Provide the [x, y] coordinate of the cell's center where the given text is located.  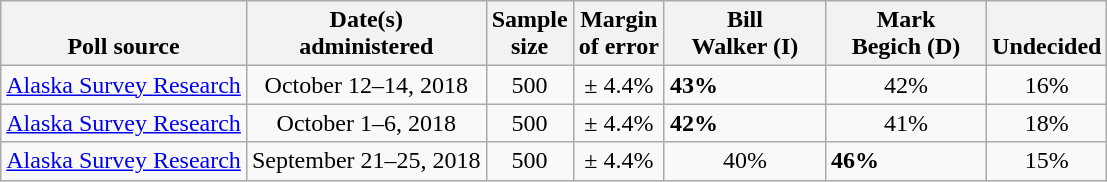
Poll source [124, 34]
Date(s)administered [366, 34]
18% [1047, 123]
40% [744, 161]
BillWalker (I) [744, 34]
46% [906, 161]
MarkBegich (D) [906, 34]
October 1–6, 2018 [366, 123]
41% [906, 123]
October 12–14, 2018 [366, 85]
Undecided [1047, 34]
Marginof error [618, 34]
16% [1047, 85]
15% [1047, 161]
Samplesize [530, 34]
September 21–25, 2018 [366, 161]
43% [744, 85]
